Output the [X, Y] coordinate of the center of the cell containing the given text.  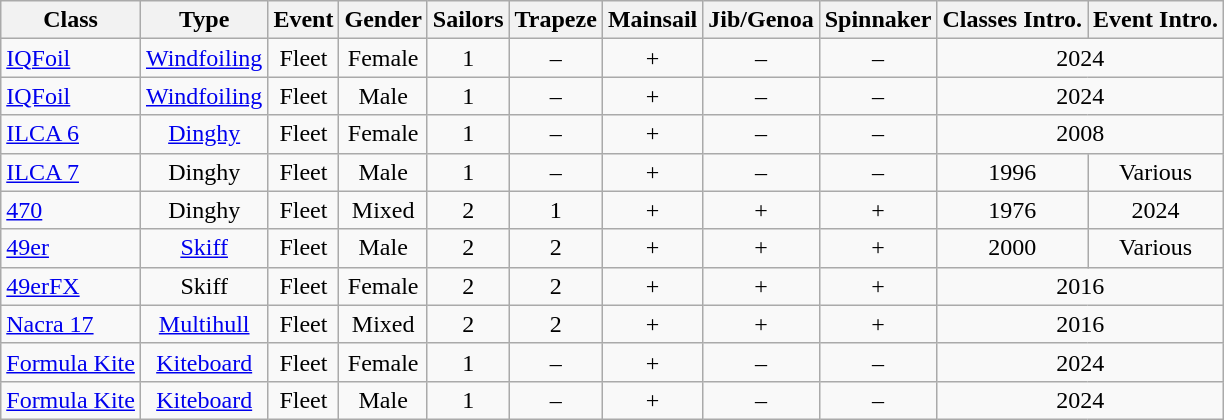
Event [304, 20]
49erFX [71, 286]
Mainsail [652, 20]
Spinnaker [878, 20]
Multihull [204, 324]
Classes Intro. [1012, 20]
Trapeze [556, 20]
2008 [1080, 134]
Gender [383, 20]
Jib/Genoa [761, 20]
2000 [1012, 248]
Type [204, 20]
49er [71, 248]
Event Intro. [1156, 20]
Class [71, 20]
1996 [1012, 172]
Sailors [468, 20]
1976 [1012, 210]
ILCA 6 [71, 134]
470 [71, 210]
ILCA 7 [71, 172]
Nacra 17 [71, 324]
